Find where the given text appears and provide that cell's center as [x, y] coordinate. 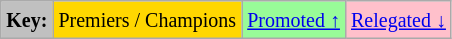
Premiers / Champions [148, 20]
Key: [27, 20]
Promoted ↑ [294, 20]
Relegated ↓ [398, 20]
